Locate the cell with the specified text and output its [x, y] center coordinate. 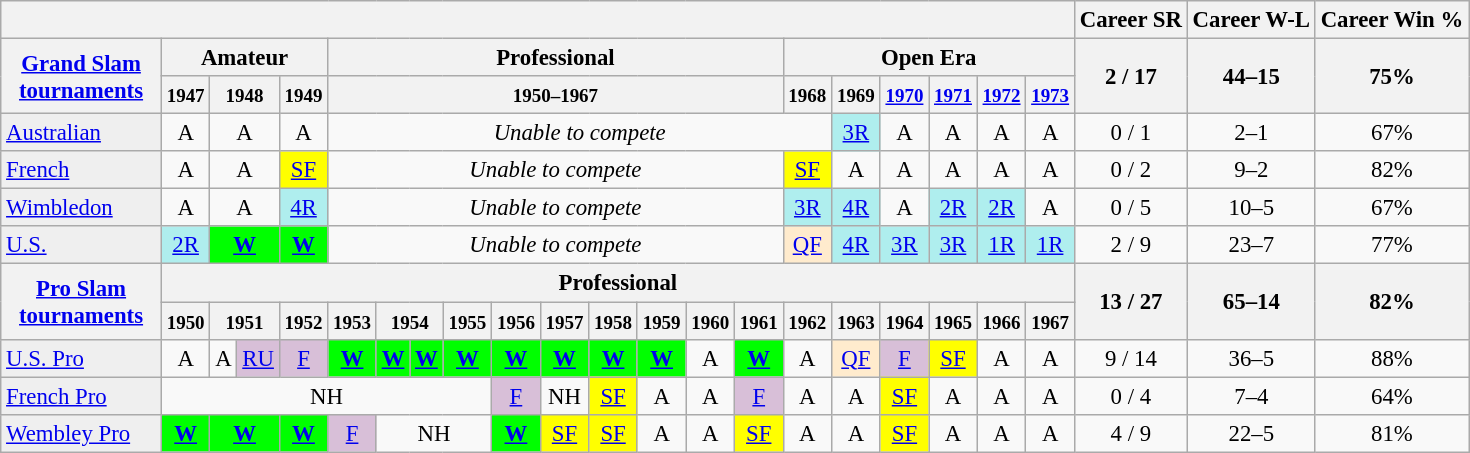
75% [1392, 76]
65–14 [1251, 302]
1970 [904, 95]
1953 [352, 321]
Amateur [244, 58]
2–1 [1251, 133]
1961 [758, 321]
2 / 9 [1130, 245]
1964 [904, 321]
77% [1392, 245]
44–15 [1251, 76]
1948 [244, 95]
81% [1392, 433]
Wembley Pro [82, 433]
1968 [808, 95]
88% [1392, 358]
7–4 [1251, 396]
1958 [614, 321]
22–5 [1251, 433]
French [82, 170]
36–5 [1251, 358]
1947 [186, 95]
1952 [304, 321]
1967 [1050, 321]
Pro Slam tournaments [82, 302]
1973 [1050, 95]
23–7 [1251, 245]
Open Era [928, 58]
French Pro [82, 396]
1957 [564, 321]
Australian [82, 133]
1959 [662, 321]
1956 [516, 321]
9 / 14 [1130, 358]
1969 [856, 95]
Wimbledon [82, 208]
1949 [304, 95]
Career Win % [1392, 20]
1951 [244, 321]
1950 [186, 321]
U.S. Pro [82, 358]
RU [258, 358]
U.S. [82, 245]
0 / 1 [1130, 133]
9–2 [1251, 170]
1954 [410, 321]
1950–1967 [556, 95]
10–5 [1251, 208]
1962 [808, 321]
1972 [1002, 95]
0 / 2 [1130, 170]
0 / 5 [1130, 208]
1965 [954, 321]
Career W-L [1251, 20]
1971 [954, 95]
Career SR [1130, 20]
64% [1392, 396]
1955 [468, 321]
13 / 27 [1130, 302]
1963 [856, 321]
4 / 9 [1130, 433]
1966 [1002, 321]
Grand Slam tournaments [82, 76]
0 / 4 [1130, 396]
1960 [710, 321]
2 / 17 [1130, 76]
